Detect which cell encompasses the target text, then output its (x, y) center coordinate. 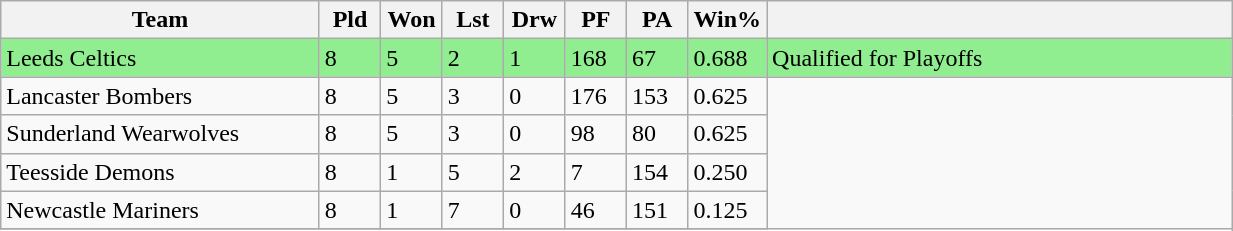
0.250 (728, 172)
80 (658, 134)
0.125 (728, 210)
Newcastle Mariners (160, 210)
Teesside Demons (160, 172)
67 (658, 58)
Qualified for Playoffs (1000, 58)
154 (658, 172)
Leeds Celtics (160, 58)
153 (658, 96)
Sunderland Wearwolves (160, 134)
PF (596, 20)
Won (412, 20)
151 (658, 210)
176 (596, 96)
46 (596, 210)
PA (658, 20)
98 (596, 134)
168 (596, 58)
Drw (534, 20)
Win% (728, 20)
0.688 (728, 58)
Team (160, 20)
Lst (472, 20)
Lancaster Bombers (160, 96)
Pld (350, 20)
